Detect which cell encompasses the target text, then output its [x, y] center coordinate. 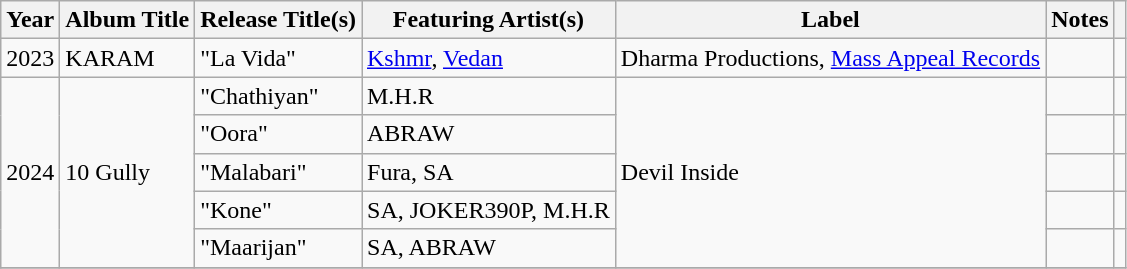
M.H.R [489, 96]
"Malabari" [278, 172]
"Oora" [278, 134]
Fura, SA [489, 172]
Album Title [128, 20]
SA, JOKER390P, M.H.R [489, 210]
10 Gully [128, 172]
SA, ABRAW [489, 248]
Notes [1080, 20]
KARAM [128, 58]
"La Vida" [278, 58]
2024 [30, 172]
ABRAW [489, 134]
"Maarijan" [278, 248]
Dharma Productions, Mass Appeal Records [830, 58]
Kshmr, Vedan [489, 58]
Devil Inside [830, 172]
Featuring Artist(s) [489, 20]
"Kone" [278, 210]
Release Title(s) [278, 20]
Year [30, 20]
2023 [30, 58]
"Chathiyan" [278, 96]
Label [830, 20]
